Find where the given text appears and provide that cell's center as [x, y] coordinate. 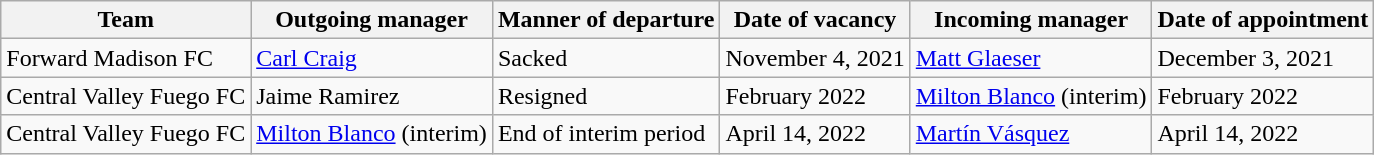
Incoming manager [1031, 20]
Forward Madison FC [126, 58]
Sacked [606, 58]
Team [126, 20]
Date of vacancy [815, 20]
Resigned [606, 96]
Matt Glaeser [1031, 58]
December 3, 2021 [1263, 58]
End of interim period [606, 134]
Outgoing manager [372, 20]
Jaime Ramirez [372, 96]
Carl Craig [372, 58]
Date of appointment [1263, 20]
Martín Vásquez [1031, 134]
November 4, 2021 [815, 58]
Manner of departure [606, 20]
